For the text-containing cell, return its midpoint in [X, Y] coordinate format. 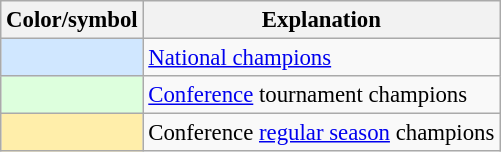
Conference tournament champions [322, 95]
Explanation [322, 20]
Conference regular season champions [322, 133]
Color/symbol [72, 20]
National champions [322, 58]
